Find where the given text appears and provide that cell's center as (X, Y) coordinate. 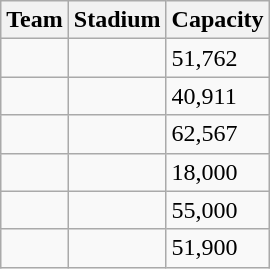
55,000 (218, 210)
Team (35, 20)
Stadium (117, 20)
18,000 (218, 172)
51,900 (218, 248)
51,762 (218, 58)
62,567 (218, 134)
Capacity (218, 20)
40,911 (218, 96)
